Determine the (X, Y) coordinate at the center of the cell enclosing the given text.  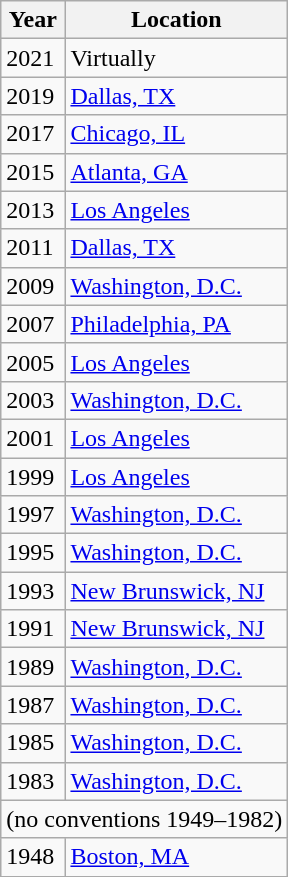
2009 (33, 286)
2007 (33, 324)
2021 (33, 58)
Location (176, 20)
1983 (33, 781)
Year (33, 20)
2005 (33, 362)
Virtually (176, 58)
1985 (33, 743)
2019 (33, 96)
Boston, MA (176, 857)
2013 (33, 210)
1995 (33, 553)
1997 (33, 515)
Philadelphia, PA (176, 324)
Atlanta, GA (176, 172)
1948 (33, 857)
(no conventions 1949–1982) (144, 819)
1987 (33, 705)
2015 (33, 172)
2003 (33, 400)
1989 (33, 667)
1991 (33, 629)
2011 (33, 248)
1999 (33, 477)
1993 (33, 591)
2001 (33, 438)
2017 (33, 134)
Chicago, IL (176, 134)
